Determine the (X, Y) coordinate at the center of the cell enclosing the given text.  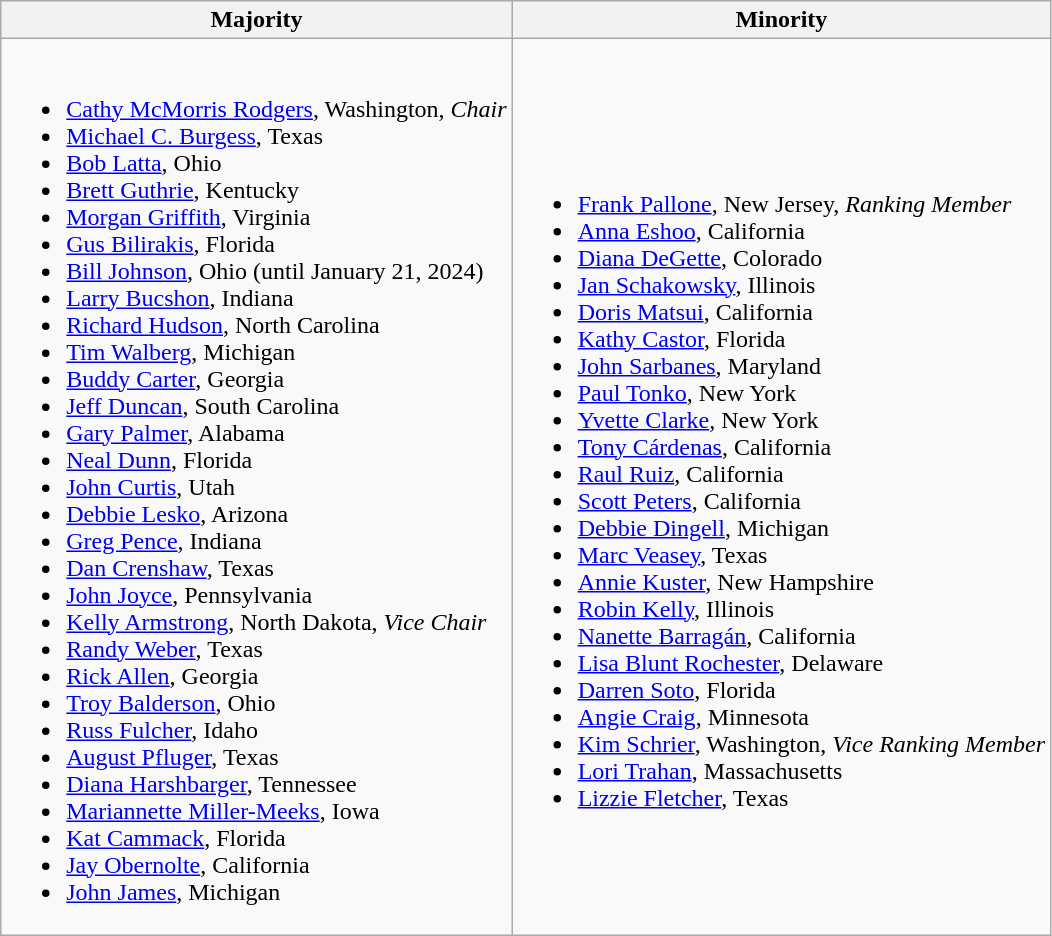
Minority (782, 20)
Majority (256, 20)
